Identify which cell holds the provided text, then report its [x, y] central coordinate. 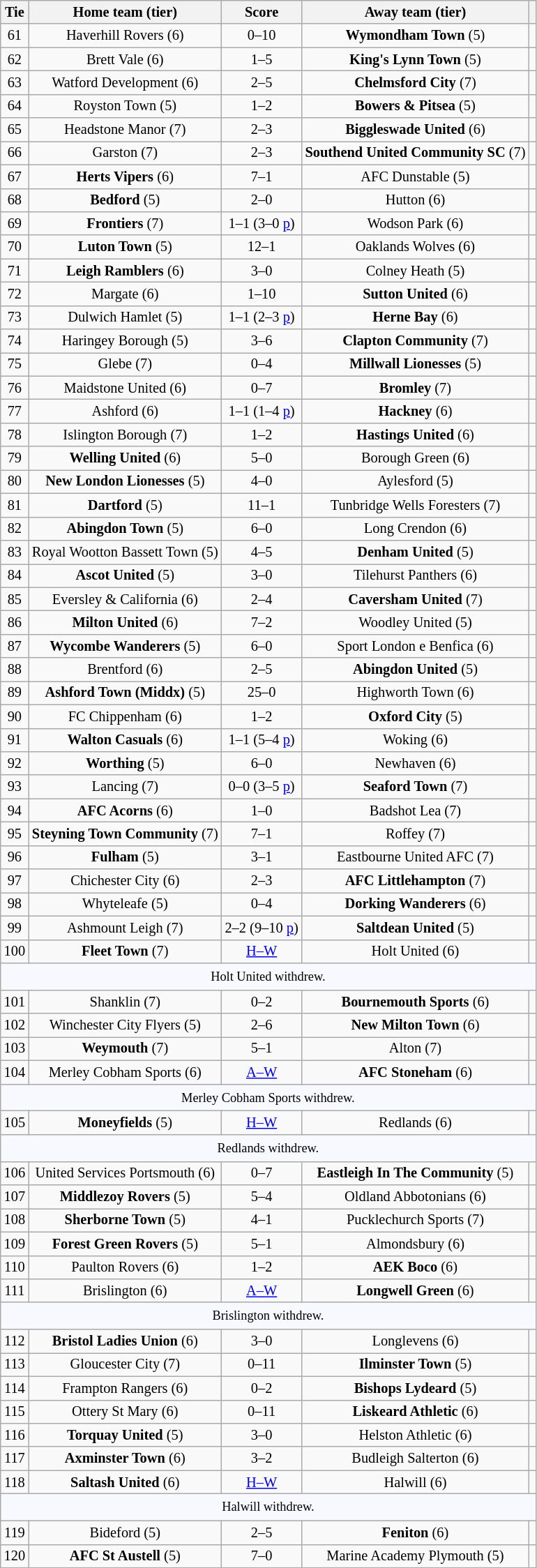
Milton United (6) [126, 622]
Longwell Green (6) [416, 1290]
Eversley & California (6) [126, 599]
77 [15, 411]
63 [15, 82]
65 [15, 130]
97 [15, 881]
88 [15, 670]
110 [15, 1267]
Merley Cobham Sports (6) [126, 1072]
114 [15, 1388]
Hastings United (6) [416, 435]
61 [15, 36]
New Milton Town (6) [416, 1025]
113 [15, 1364]
12–1 [262, 247]
Long Crendon (6) [416, 529]
3–6 [262, 341]
89 [15, 693]
Clapton Community (7) [416, 341]
Luton Town (5) [126, 247]
FC Chippenham (6) [126, 716]
84 [15, 575]
86 [15, 622]
1–1 (3–0 p) [262, 223]
Dartford (5) [126, 505]
Welling United (6) [126, 458]
Ashford Town (Middx) (5) [126, 693]
101 [15, 1002]
Winchester City Flyers (5) [126, 1025]
Torquay United (5) [126, 1435]
108 [15, 1220]
4–0 [262, 481]
Ashford (6) [126, 411]
112 [15, 1341]
1–1 (2–3 p) [262, 317]
Bristol Ladies Union (6) [126, 1341]
Denham United (5) [416, 552]
74 [15, 341]
Brett Vale (6) [126, 59]
Weymouth (7) [126, 1048]
99 [15, 928]
Hutton (6) [416, 200]
7–0 [262, 1556]
92 [15, 763]
68 [15, 200]
Sport London e Benfica (6) [416, 646]
Chelmsford City (7) [416, 82]
Bromley (7) [416, 388]
AFC Acorns (6) [126, 811]
7–2 [262, 622]
Woking (6) [416, 740]
111 [15, 1290]
0–0 (3–5 p) [262, 787]
80 [15, 481]
Walton Casuals (6) [126, 740]
4–5 [262, 552]
Leigh Ramblers (6) [126, 271]
Home team (tier) [126, 12]
2–0 [262, 200]
Haverhill Rovers (6) [126, 36]
Paulton Rovers (6) [126, 1267]
2–4 [262, 599]
AEK Boco (6) [416, 1267]
64 [15, 106]
Margate (6) [126, 294]
5–4 [262, 1197]
94 [15, 811]
Budleigh Salterton (6) [416, 1458]
Tunbridge Wells Foresters (7) [416, 505]
Halwill withdrew. [268, 1507]
1–5 [262, 59]
Royston Town (5) [126, 106]
72 [15, 294]
90 [15, 716]
2–6 [262, 1025]
Holt United withdrew. [268, 977]
1–10 [262, 294]
Glebe (7) [126, 364]
Frontiers (7) [126, 223]
Marine Academy Plymouth (5) [416, 1556]
Highworth Town (6) [416, 693]
King's Lynn Town (5) [416, 59]
115 [15, 1412]
78 [15, 435]
AFC Littlehampton (7) [416, 881]
Wodson Park (6) [416, 223]
Abingdon United (5) [416, 670]
Ottery St Mary (6) [126, 1412]
Shanklin (7) [126, 1002]
Holt United (6) [416, 951]
Badshot Lea (7) [416, 811]
Woodley United (5) [416, 622]
Wycombe Wanderers (5) [126, 646]
Herne Bay (6) [416, 317]
3–1 [262, 857]
Southend United Community SC (7) [416, 153]
66 [15, 153]
Ascot United (5) [126, 575]
Moneyfields (5) [126, 1122]
71 [15, 271]
Frampton Rangers (6) [126, 1388]
Saltash United (6) [126, 1482]
2–2 (9–10 p) [262, 928]
104 [15, 1072]
81 [15, 505]
Brentford (6) [126, 670]
1–0 [262, 811]
Tie [15, 12]
3–2 [262, 1458]
91 [15, 740]
Saltdean United (5) [416, 928]
117 [15, 1458]
Maidstone United (6) [126, 388]
4–1 [262, 1220]
106 [15, 1173]
United Services Portsmouth (6) [126, 1173]
Liskeard Athletic (6) [416, 1412]
Royal Wootton Bassett Town (5) [126, 552]
83 [15, 552]
119 [15, 1532]
Bournemouth Sports (6) [416, 1002]
103 [15, 1048]
Brislington (6) [126, 1290]
85 [15, 599]
Seaford Town (7) [416, 787]
Dulwich Hamlet (5) [126, 317]
Score [262, 12]
Merley Cobham Sports withdrew. [268, 1098]
Oldland Abbotonians (6) [416, 1197]
Sutton United (6) [416, 294]
Oxford City (5) [416, 716]
1–1 (1–4 p) [262, 411]
Chichester City (6) [126, 881]
87 [15, 646]
Caversham United (7) [416, 599]
Islington Borough (7) [126, 435]
70 [15, 247]
Roffey (7) [416, 834]
5–0 [262, 458]
Garston (7) [126, 153]
Worthing (5) [126, 763]
Helston Athletic (6) [416, 1435]
Away team (tier) [416, 12]
62 [15, 59]
Alton (7) [416, 1048]
Axminster Town (6) [126, 1458]
AFC St Austell (5) [126, 1556]
Hackney (6) [416, 411]
67 [15, 176]
116 [15, 1435]
96 [15, 857]
0–10 [262, 36]
Headstone Manor (7) [126, 130]
Newhaven (6) [416, 763]
Brislington withdrew. [268, 1316]
Redlands withdrew. [268, 1148]
11–1 [262, 505]
Wymondham Town (5) [416, 36]
79 [15, 458]
Middlezoy Rovers (5) [126, 1197]
Forest Green Rovers (5) [126, 1244]
Lancing (7) [126, 787]
Pucklechurch Sports (7) [416, 1220]
107 [15, 1197]
Dorking Wanderers (6) [416, 904]
120 [15, 1556]
Millwall Lionesses (5) [416, 364]
109 [15, 1244]
100 [15, 951]
Halwill (6) [416, 1482]
Fleet Town (7) [126, 951]
105 [15, 1122]
93 [15, 787]
Haringey Borough (5) [126, 341]
Ilminster Town (5) [416, 1364]
118 [15, 1482]
Eastleigh In The Community (5) [416, 1173]
Eastbourne United AFC (7) [416, 857]
95 [15, 834]
69 [15, 223]
Herts Vipers (6) [126, 176]
1–1 (5–4 p) [262, 740]
Oaklands Wolves (6) [416, 247]
Gloucester City (7) [126, 1364]
Steyning Town Community (7) [126, 834]
Fulham (5) [126, 857]
Colney Heath (5) [416, 271]
Bishops Lydeard (5) [416, 1388]
Biggleswade United (6) [416, 130]
Bedford (5) [126, 200]
Borough Green (6) [416, 458]
75 [15, 364]
Abingdon Town (5) [126, 529]
102 [15, 1025]
76 [15, 388]
Almondsbury (6) [416, 1244]
Sherborne Town (5) [126, 1220]
73 [15, 317]
Redlands (6) [416, 1122]
Feniton (6) [416, 1532]
Tilehurst Panthers (6) [416, 575]
Bideford (5) [126, 1532]
AFC Dunstable (5) [416, 176]
82 [15, 529]
Ashmount Leigh (7) [126, 928]
Watford Development (6) [126, 82]
98 [15, 904]
AFC Stoneham (6) [416, 1072]
Bowers & Pitsea (5) [416, 106]
Aylesford (5) [416, 481]
New London Lionesses (5) [126, 481]
Whyteleafe (5) [126, 904]
25–0 [262, 693]
Longlevens (6) [416, 1341]
